Identify which cell holds the provided text, then report its [X, Y] central coordinate. 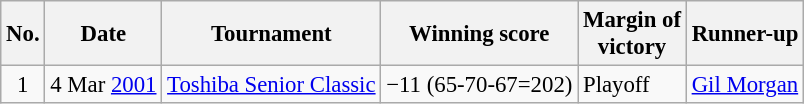
Date [104, 34]
−11 (65-70-67=202) [480, 85]
Winning score [480, 34]
4 Mar 2001 [104, 85]
Gil Morgan [744, 85]
Toshiba Senior Classic [272, 85]
Margin ofvictory [632, 34]
1 [23, 85]
No. [23, 34]
Playoff [632, 85]
Tournament [272, 34]
Runner-up [744, 34]
